Capture the cell that displays the provided text and extract its (X, Y) central coordinate. 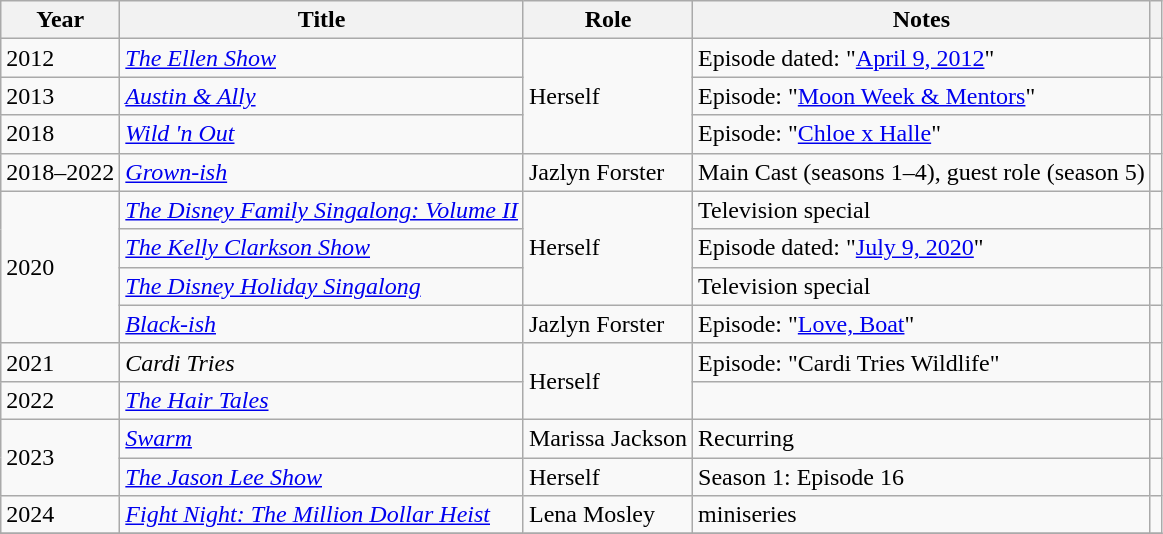
2020 (60, 267)
The Kelly Clarkson Show (322, 248)
The Jason Lee Show (322, 477)
Episode: "Chloe x Halle" (922, 134)
2024 (60, 515)
Recurring (922, 438)
Wild 'n Out (322, 134)
Cardi Tries (322, 362)
Episode dated: "April 9, 2012" (922, 58)
miniseries (922, 515)
The Ellen Show (322, 58)
2013 (60, 96)
The Hair Tales (322, 400)
Episode dated: "July 9, 2020" (922, 248)
Episode: "Moon Week & Mentors" (922, 96)
Fight Night: The Million Dollar Heist (322, 515)
Main Cast (seasons 1–4), guest role (season 5) (922, 172)
Role (608, 20)
Title (322, 20)
Notes (922, 20)
2018 (60, 134)
Lena Mosley (608, 515)
Year (60, 20)
The Disney Holiday Singalong (322, 286)
2018–2022 (60, 172)
2021 (60, 362)
Grown-ish (322, 172)
2012 (60, 58)
Swarm (322, 438)
Black-ish (322, 324)
Season 1: Episode 16 (922, 477)
The Disney Family Singalong: Volume II (322, 210)
Marissa Jackson (608, 438)
2023 (60, 457)
Episode: "Love, Boat" (922, 324)
Austin & Ally (322, 96)
Episode: "Cardi Tries Wildlife" (922, 362)
2022 (60, 400)
